Search for the cell housing the specified text and yield its (X, Y) center coordinate. 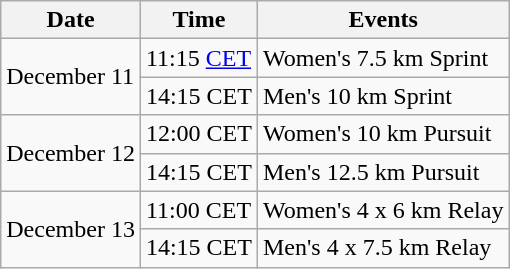
12:00 CET (198, 134)
11:15 CET (198, 58)
Time (198, 20)
Events (382, 20)
December 12 (71, 153)
December 11 (71, 77)
Women's 7.5 km Sprint (382, 58)
Date (71, 20)
Men's 10 km Sprint (382, 96)
Women's 4 x 6 km Relay (382, 210)
11:00 CET (198, 210)
Women's 10 km Pursuit (382, 134)
Men's 4 x 7.5 km Relay (382, 248)
December 13 (71, 229)
Men's 12.5 km Pursuit (382, 172)
